Find where the given text appears and provide that cell's center as [X, Y] coordinate. 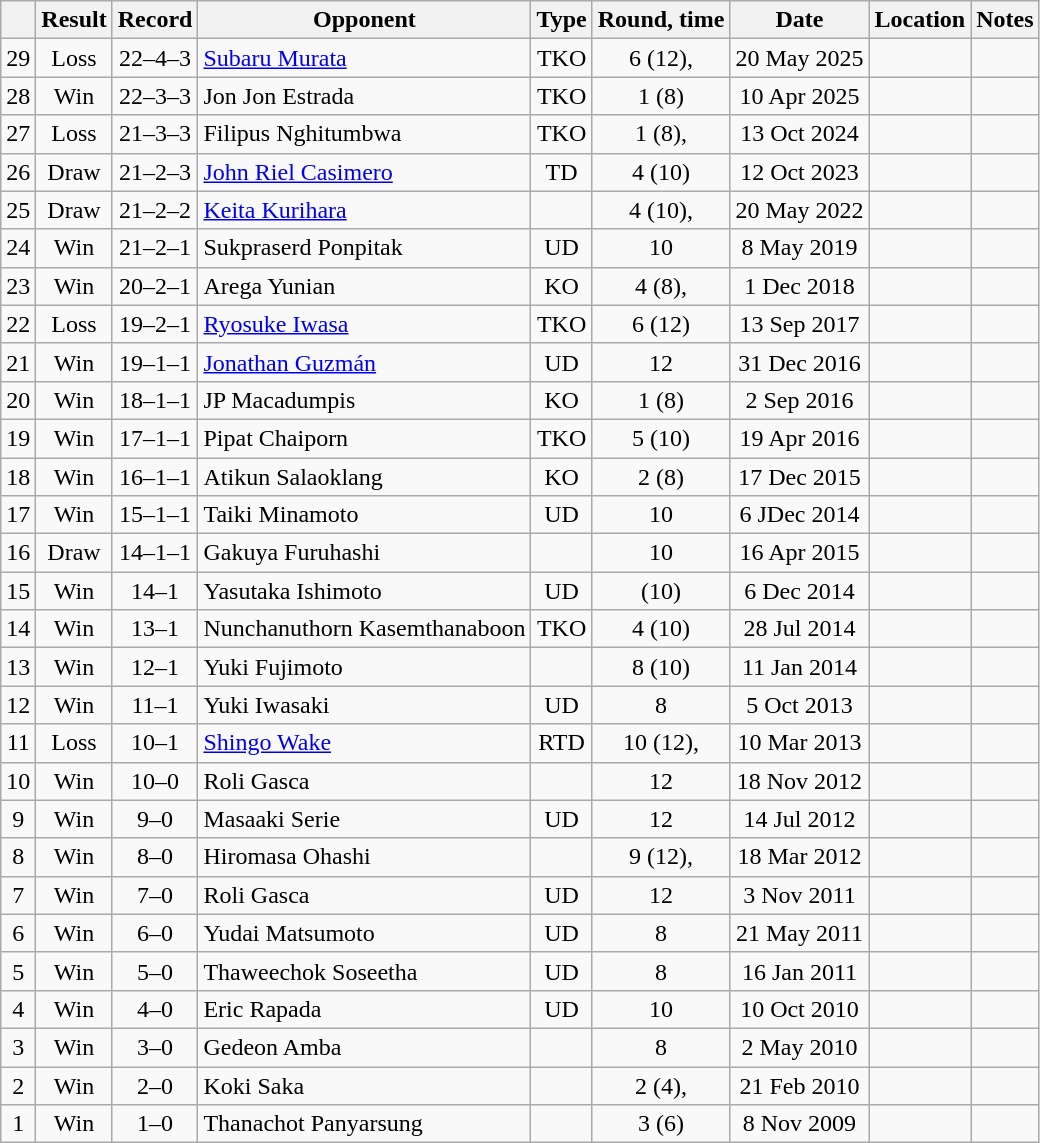
25 [18, 210]
28 [18, 96]
19 [18, 438]
20 May 2025 [800, 58]
16 Jan 2011 [800, 971]
8–0 [155, 857]
23 [18, 286]
9 (12), [661, 857]
10–1 [155, 743]
3 Nov 2011 [800, 895]
1 [18, 1124]
Jon Jon Estrada [364, 96]
5 [18, 971]
10 (12), [661, 743]
2 May 2010 [800, 1047]
3 (6) [661, 1124]
Opponent [364, 20]
14–1 [155, 591]
11 Jan 2014 [800, 667]
Jonathan Guzmán [364, 362]
John Riel Casimero [364, 172]
4 (8), [661, 286]
Gakuya Furuhashi [364, 553]
19–2–1 [155, 324]
17–1–1 [155, 438]
29 [18, 58]
18 Mar 2012 [800, 857]
6 JDec 2014 [800, 515]
21 May 2011 [800, 933]
TD [562, 172]
21–2–1 [155, 248]
Gedeon Amba [364, 1047]
Notes [1005, 20]
Yudai Matsumoto [364, 933]
5–0 [155, 971]
1 (8), [661, 134]
11–1 [155, 705]
Type [562, 20]
6 (12), [661, 58]
13 Oct 2024 [800, 134]
1 Dec 2018 [800, 286]
8 (10) [661, 667]
Eric Rapada [364, 1009]
Nunchanuthorn Kasemthanaboon [364, 629]
21–2–3 [155, 172]
Yuki Fujimoto [364, 667]
Shingo Wake [364, 743]
2 (4), [661, 1085]
Atikun Salaoklang [364, 477]
6 [18, 933]
5 (10) [661, 438]
14 Jul 2012 [800, 819]
6–0 [155, 933]
Result [74, 20]
10 Apr 2025 [800, 96]
(10) [661, 591]
18 Nov 2012 [800, 781]
6 Dec 2014 [800, 591]
11 [18, 743]
Koki Saka [364, 1085]
15 [18, 591]
4 [18, 1009]
9–0 [155, 819]
24 [18, 248]
2 Sep 2016 [800, 400]
JP Macadumpis [364, 400]
20 [18, 400]
20–2–1 [155, 286]
14–1–1 [155, 553]
20 May 2022 [800, 210]
10–0 [155, 781]
21–3–3 [155, 134]
8 Nov 2009 [800, 1124]
17 [18, 515]
Subaru Murata [364, 58]
Arega Yunian [364, 286]
19–1–1 [155, 362]
14 [18, 629]
21 [18, 362]
Yasutaka Ishimoto [364, 591]
21–2–2 [155, 210]
18–1–1 [155, 400]
22 [18, 324]
7–0 [155, 895]
Keita Kurihara [364, 210]
Round, time [661, 20]
Masaaki Serie [364, 819]
Hiromasa Ohashi [364, 857]
12 Oct 2023 [800, 172]
Thaweechok Soseetha [364, 971]
17 Dec 2015 [800, 477]
16 Apr 2015 [800, 553]
22–4–3 [155, 58]
16–1–1 [155, 477]
18 [18, 477]
19 Apr 2016 [800, 438]
4–0 [155, 1009]
13–1 [155, 629]
10 Mar 2013 [800, 743]
Location [920, 20]
8 May 2019 [800, 248]
16 [18, 553]
RTD [562, 743]
Yuki Iwasaki [364, 705]
2 [18, 1085]
3 [18, 1047]
13 [18, 667]
12–1 [155, 667]
22–3–3 [155, 96]
2 (8) [661, 477]
3–0 [155, 1047]
15–1–1 [155, 515]
Taiki Minamoto [364, 515]
13 Sep 2017 [800, 324]
1–0 [155, 1124]
Thanachot Panyarsung [364, 1124]
Sukpraserd Ponpitak [364, 248]
27 [18, 134]
Filipus Nghitumbwa [364, 134]
21 Feb 2010 [800, 1085]
31 Dec 2016 [800, 362]
Date [800, 20]
Pipat Chaiporn [364, 438]
7 [18, 895]
Record [155, 20]
28 Jul 2014 [800, 629]
6 (12) [661, 324]
Ryosuke Iwasa [364, 324]
10 Oct 2010 [800, 1009]
2–0 [155, 1085]
4 (10), [661, 210]
9 [18, 819]
5 Oct 2013 [800, 705]
26 [18, 172]
